Return the [x, y] coordinate for the center point of the cell that contains the specified text.  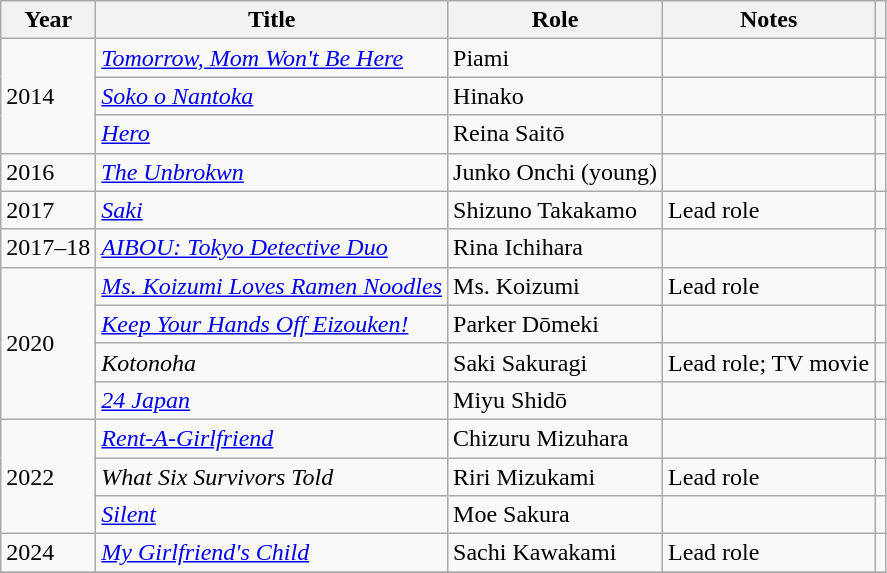
Keep Your Hands Off Eizouken! [272, 324]
Saki [272, 210]
What Six Survivors Told [272, 477]
Notes [769, 20]
Junko Onchi (young) [556, 172]
Role [556, 20]
2014 [48, 96]
Rina Ichihara [556, 248]
Rent-A-Girlfriend [272, 438]
Saki Sakuragi [556, 362]
Tomorrow, Mom Won't Be Here [272, 58]
The Unbrokwn [272, 172]
Kotonoha [272, 362]
Shizuno Takakamo [556, 210]
Soko o Nantoka [272, 96]
24 Japan [272, 400]
Piami [556, 58]
Title [272, 20]
2024 [48, 553]
Hero [272, 134]
Silent [272, 515]
Parker Dōmeki [556, 324]
AIBOU: Tokyo Detective Duo [272, 248]
Miyu Shidō [556, 400]
Moe Sakura [556, 515]
Hinako [556, 96]
2022 [48, 476]
Ms. Koizumi Loves Ramen Noodles [272, 286]
My Girlfriend's Child [272, 553]
Year [48, 20]
Sachi Kawakami [556, 553]
2017–18 [48, 248]
2017 [48, 210]
Riri Mizukami [556, 477]
2016 [48, 172]
Chizuru Mizuhara [556, 438]
2020 [48, 343]
Ms. Koizumi [556, 286]
Lead role; TV movie [769, 362]
Reina Saitō [556, 134]
